Return the (x, y) coordinate for the center point of the cell that contains the specified text.  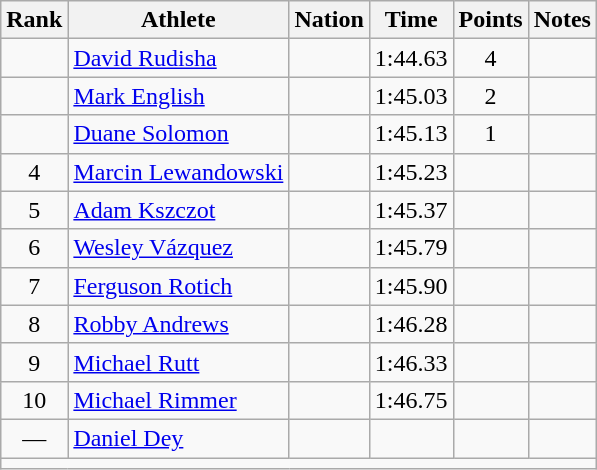
Michael Rutt (178, 362)
David Rudisha (178, 58)
1:46.28 (411, 324)
Notes (562, 20)
— (34, 438)
Mark English (178, 96)
1:44.63 (411, 58)
Marcin Lewandowski (178, 172)
Duane Solomon (178, 134)
6 (34, 248)
Athlete (178, 20)
1:45.79 (411, 248)
Michael Rimmer (178, 400)
7 (34, 286)
Time (411, 20)
Wesley Vázquez (178, 248)
Daniel Dey (178, 438)
Nation (329, 20)
2 (490, 96)
1:46.33 (411, 362)
1:46.75 (411, 400)
1:45.90 (411, 286)
9 (34, 362)
Adam Kszczot (178, 210)
10 (34, 400)
Points (490, 20)
Robby Andrews (178, 324)
1:45.03 (411, 96)
1:45.23 (411, 172)
Ferguson Rotich (178, 286)
1:45.37 (411, 210)
5 (34, 210)
1 (490, 134)
Rank (34, 20)
1:45.13 (411, 134)
8 (34, 324)
